Pinpoint the cell where the given text exists, returning its (x, y) midpoint coordinate. 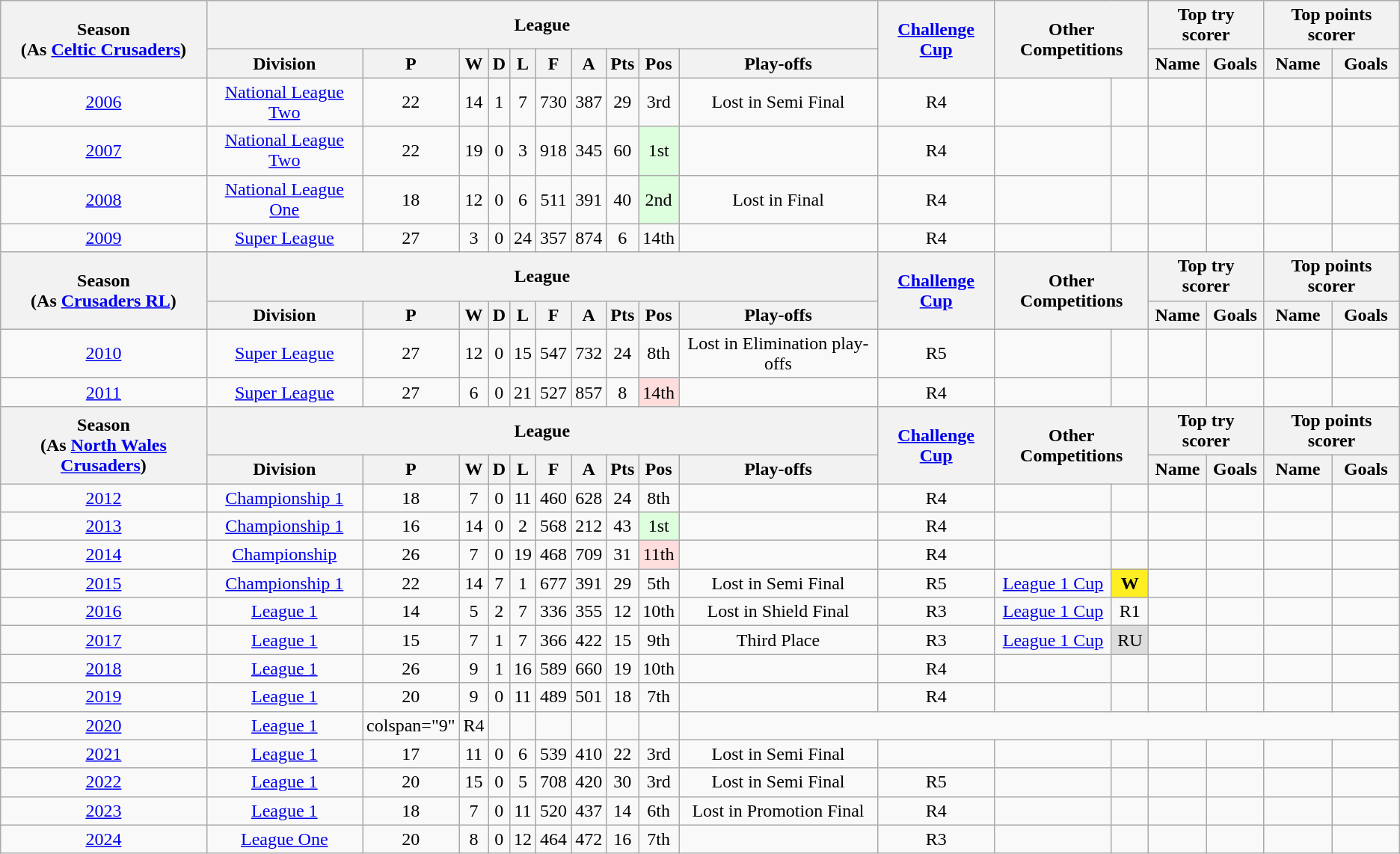
30 (622, 782)
387 (589, 102)
489 (553, 697)
2016 (103, 612)
Lost in Promotion Final (779, 811)
2017 (103, 640)
589 (553, 669)
709 (589, 555)
568 (553, 526)
2023 (103, 811)
League One (284, 839)
2011 (103, 392)
Season(As Celtic Crusaders) (103, 39)
colspan="9" (411, 725)
874 (589, 238)
2014 (103, 555)
21 (524, 392)
Third Place (779, 640)
31 (622, 555)
Lost in Elimination play-offs (779, 353)
410 (589, 754)
Championship (284, 555)
2021 (103, 754)
2009 (103, 238)
468 (553, 555)
2020 (103, 725)
2008 (103, 199)
527 (553, 392)
National League One (284, 199)
464 (553, 839)
2018 (103, 669)
2019 (103, 697)
501 (589, 697)
660 (589, 669)
437 (589, 811)
60 (622, 151)
RU (1129, 640)
Lost in Shield Final (779, 612)
520 (553, 811)
2006 (103, 102)
366 (553, 640)
2010 (103, 353)
628 (589, 497)
708 (553, 782)
511 (553, 199)
336 (553, 612)
9th (659, 640)
43 (622, 526)
677 (553, 583)
Lost in Final (779, 199)
R1 (1129, 612)
422 (589, 640)
357 (553, 238)
5th (659, 583)
6th (659, 811)
Season(As Crusaders RL) (103, 290)
547 (553, 353)
732 (589, 353)
918 (553, 151)
355 (589, 612)
11th (659, 555)
40 (622, 199)
420 (589, 782)
17 (411, 754)
2022 (103, 782)
460 (553, 497)
345 (589, 151)
2024 (103, 839)
2015 (103, 583)
2nd (659, 199)
539 (553, 754)
2012 (103, 497)
857 (589, 392)
472 (589, 839)
Season(As North Wales Crusaders) (103, 444)
2007 (103, 151)
2013 (103, 526)
212 (589, 526)
730 (553, 102)
